From the cell containing the given text, extract its center point as (X, Y) coordinate. 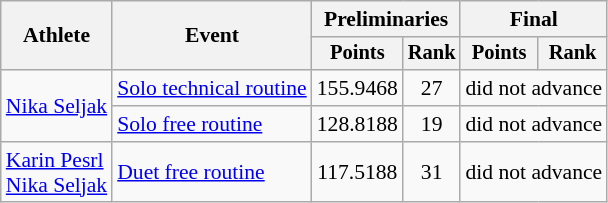
31 (432, 172)
Solo free routine (212, 124)
Duet free routine (212, 172)
Event (212, 36)
128.8188 (358, 124)
Nika Seljak (56, 106)
Karin Pesrl Nika Seljak (56, 172)
27 (432, 88)
117.5188 (358, 172)
Final (534, 19)
Solo technical routine (212, 88)
Preliminaries (386, 19)
19 (432, 124)
155.9468 (358, 88)
Athlete (56, 36)
